Extract the [X, Y] coordinate from the center of the cell holding the provided text.  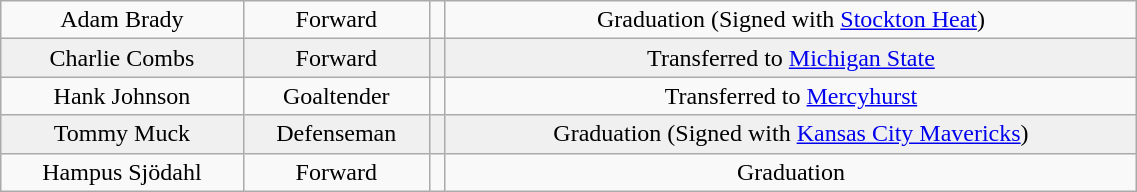
Charlie Combs [122, 58]
Transferred to Mercyhurst [791, 96]
Tommy Muck [122, 134]
Transferred to Michigan State [791, 58]
Defenseman [336, 134]
Hampus Sjödahl [122, 172]
Hank Johnson [122, 96]
Graduation (Signed with Kansas City Mavericks) [791, 134]
Graduation [791, 172]
Graduation (Signed with Stockton Heat) [791, 20]
Goaltender [336, 96]
Adam Brady [122, 20]
